Pinpoint the cell where the given text exists, returning its [x, y] midpoint coordinate. 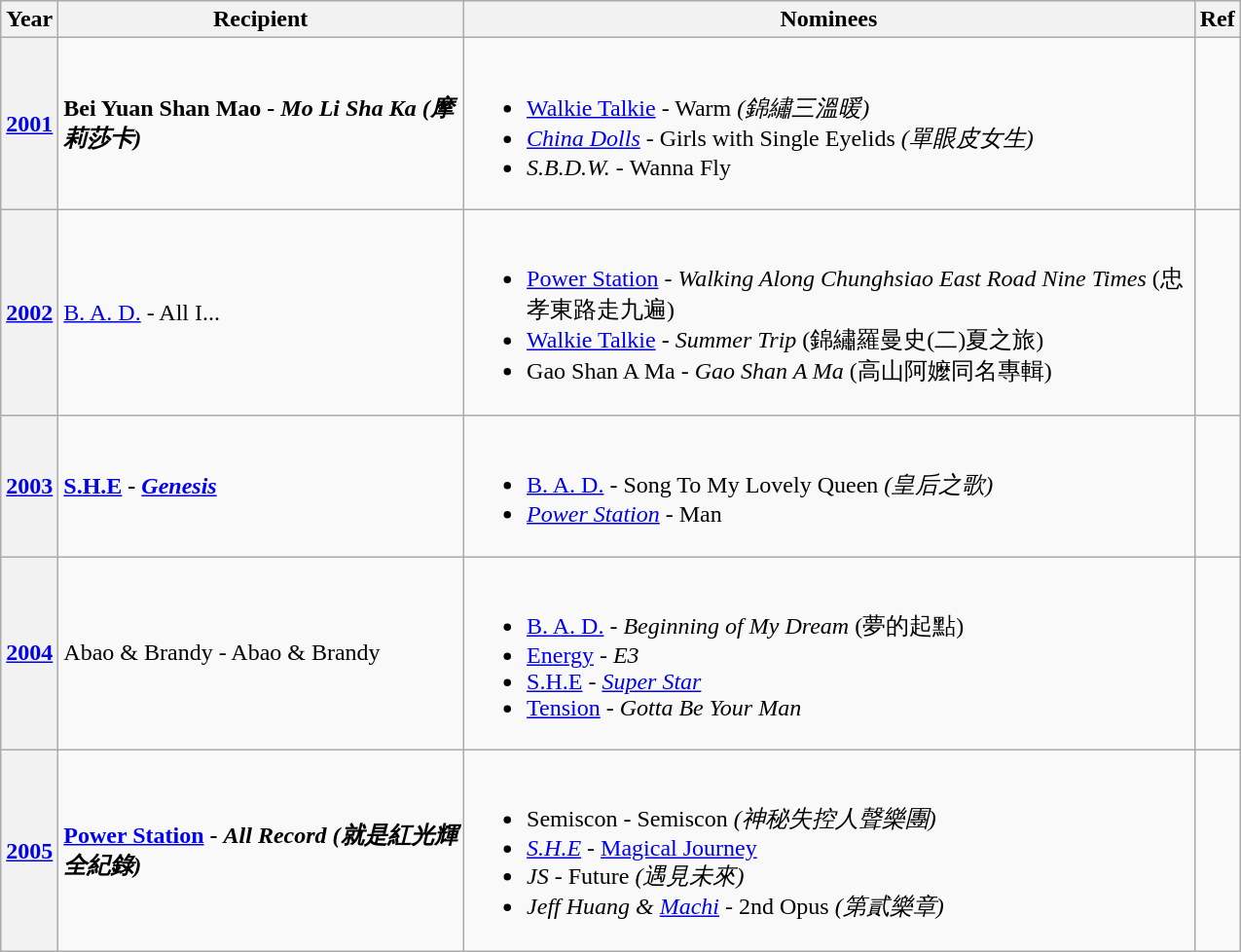
2003 [29, 487]
Recipient [261, 19]
B. A. D. - Song To My Lovely Queen (皇后之歌)Power Station - Man [829, 487]
Year [29, 19]
Ref [1217, 19]
Semiscon - Semiscon (神秘失控人聲樂團)S.H.E - Magical JourneyJS - Future (遇見未來)Jeff Huang & Machi - 2nd Opus (第貳樂章) [829, 851]
Power Station - All Record (就是紅光輝全紀錄) [261, 851]
Walkie Talkie - Warm (錦繡三溫暖)China Dolls - Girls with Single Eyelids (單眼皮女生)S.B.D.W. - Wanna Fly [829, 124]
S.H.E - Genesis [261, 487]
Nominees [829, 19]
Abao & Brandy - Abao & Brandy [261, 654]
2005 [29, 851]
2002 [29, 312]
2004 [29, 654]
Bei Yuan Shan Mao - Mo Li Sha Ka (摩莉莎卡) [261, 124]
B. A. D. - Beginning of My Dream (夢的起點)Energy - E3S.H.E - Super StarTension - Gotta Be Your Man [829, 654]
B. A. D. - All I... [261, 312]
2001 [29, 124]
